Determine the [X, Y] coordinate at the center of the cell enclosing the given text.  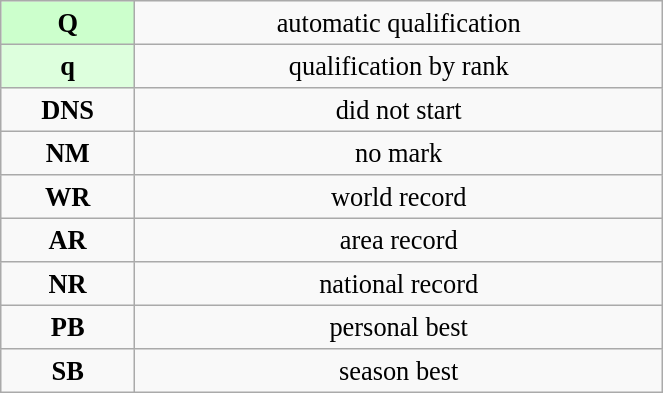
no mark [399, 153]
Q [68, 22]
NR [68, 284]
DNS [68, 109]
SB [68, 371]
did not start [399, 109]
qualification by rank [399, 66]
WR [68, 197]
PB [68, 327]
q [68, 66]
national record [399, 284]
area record [399, 240]
automatic qualification [399, 22]
personal best [399, 327]
AR [68, 240]
world record [399, 197]
season best [399, 371]
NM [68, 153]
